Return the (x, y) coordinate for the center point of the cell that contains the specified text.  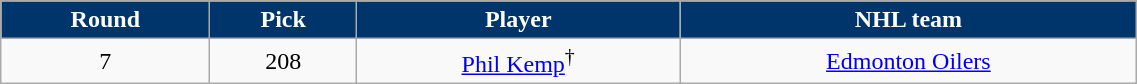
208 (284, 62)
NHL team (908, 20)
Pick (284, 20)
Edmonton Oilers (908, 62)
Player (518, 20)
7 (106, 62)
Phil Kemp† (518, 62)
Round (106, 20)
